Scan for the cell matching the given text and deliver its (X, Y) coordinate at center. 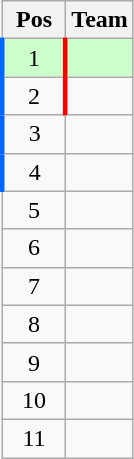
10 (34, 400)
9 (34, 362)
6 (34, 248)
4 (34, 172)
2 (34, 96)
5 (34, 210)
1 (34, 58)
3 (34, 134)
7 (34, 286)
8 (34, 324)
11 (34, 438)
Pos (34, 20)
Team (100, 20)
